Return [X, Y] of the center of cell containing provided text 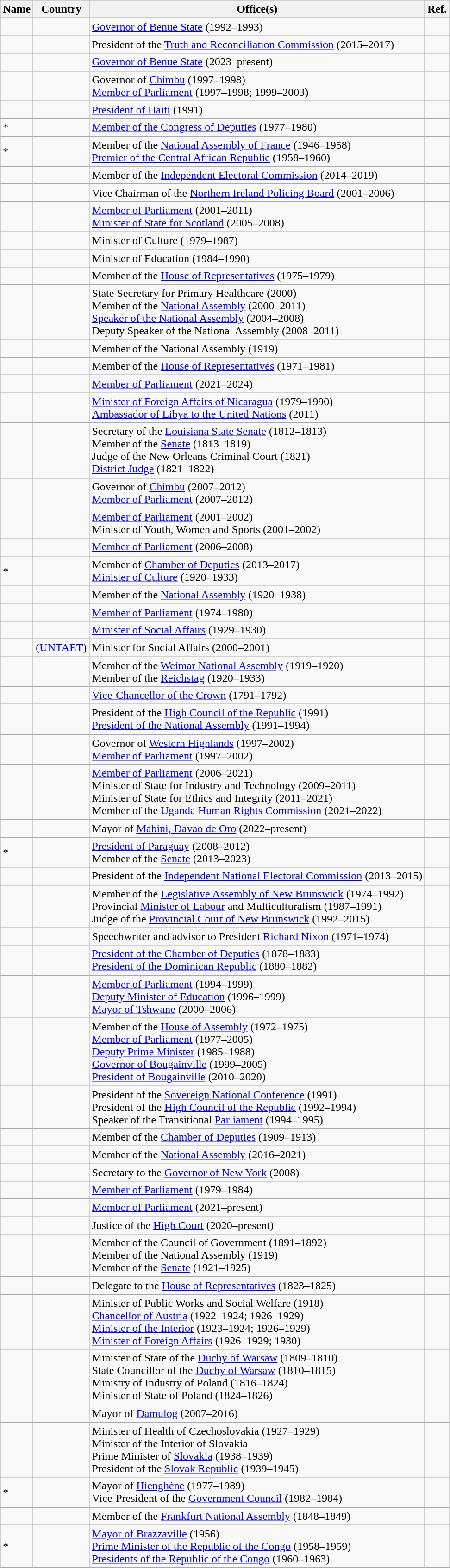
President of Paraguay (2008–2012)Member of the Senate (2013–2023) [257, 852]
Member of the House of Representatives (1975–1979) [257, 276]
Member of Chamber of Deputies (2013–2017)Minister of Culture (1920–1933) [257, 571]
Member of the National Assembly of France (1946–1958)Premier of the Central African Republic (1958–1960) [257, 151]
Office(s) [257, 9]
Justice of the High Court (2020–present) [257, 1225]
Governor of Chimbu (2007–2012)Member of Parliament (2007–2012) [257, 493]
Ref. [437, 9]
Governor of Western Highlands (1997–2002)Member of Parliament (1997–2002) [257, 749]
Minister of Social Affairs (1929–1930) [257, 630]
Member of the House of Representatives (1971–1981) [257, 366]
President of the Truth and Reconciliation Commission (2015–2017) [257, 44]
Minister for Social Affairs (2000–2001) [257, 647]
President of the Chamber of Deputies (1878–1883)President of the Dominican Republic (1880–1882) [257, 960]
Governor of Chimbu (1997–1998)Member of Parliament (1997–1998; 1999–2003) [257, 86]
Member of the Weimar National Assembly (1919–1920)Member of the Reichstag (1920–1933) [257, 671]
Member of the Independent Electoral Commission (2014–2019) [257, 175]
Member of Parliament (2001–2011)Minister of State for Scotland (2005–2008) [257, 217]
Member of Parliament (2021–present) [257, 1208]
Member of Parliament (1974–1980) [257, 612]
Member of the National Assembly (1919) [257, 349]
Mayor of Mabini, Davao de Oro (2022–present) [257, 828]
Member of Parliament (1994–1999)Deputy Minister of Education (1996–1999)Mayor of Tshwane (2000–2006) [257, 997]
Member of the Frankfurt National Assembly (1848–1849) [257, 1516]
Minister of Culture (1979–1987) [257, 240]
Governor of Benue State (1992–1993) [257, 27]
Member of the Congress of Deputies (1977–1980) [257, 127]
Mayor of Damulog (2007–2016) [257, 1413]
Vice Chairman of the Northern Ireland Policing Board (2001–2006) [257, 193]
Member of the Chamber of Deputies (1909–1913) [257, 1137]
Mayor of Hienghène (1977–1989)Vice-President of the Government Council (1982–1984) [257, 1492]
Vice-Chancellor of the Crown (1791–1792) [257, 696]
Member of Parliament (1979–1984) [257, 1190]
Member of the Council of Government (1891–1892)Member of the National Assembly (1919)Member of the Senate (1921–1925) [257, 1255]
Secretary to the Governor of New York (2008) [257, 1172]
Minister of Foreign Affairs of Nicaragua (1979–1990)Ambassador of Libya to the United Nations (2011) [257, 408]
Speechwriter and advisor to President Richard Nixon (1971–1974) [257, 936]
(UNTAET) [61, 647]
Member of Parliament (2021–2024) [257, 384]
Member of the National Assembly (2016–2021) [257, 1154]
Member of Parliament (2001–2002)Minister of Youth, Women and Sports (2001–2002) [257, 523]
President of Haiti (1991) [257, 110]
Name [17, 9]
Minister of Education (1984–1990) [257, 258]
Mayor of Brazzaville (1956)Prime Minister of the Republic of the Congo (1958–1959)Presidents of the Republic of the Congo (1960–1963) [257, 1546]
Member of the National Assembly (1920–1938) [257, 595]
Country [61, 9]
Delegate to the House of Representatives (1823–1825) [257, 1286]
President of the High Council of the Republic (1991)President of the National Assembly (1991–1994) [257, 720]
Member of Parliament (2006–2008) [257, 547]
President of the Independent National Electoral Commission (2013–2015) [257, 876]
Governor of Benue State (2023–present) [257, 62]
